For the text-containing cell, return its midpoint in (x, y) coordinate format. 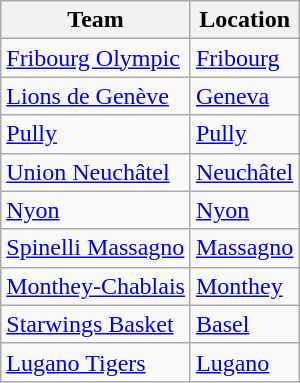
Spinelli Massagno (96, 248)
Massagno (244, 248)
Monthey-Chablais (96, 286)
Neuchâtel (244, 172)
Basel (244, 324)
Fribourg (244, 58)
Starwings Basket (96, 324)
Team (96, 20)
Union Neuchâtel (96, 172)
Fribourg Olympic (96, 58)
Monthey (244, 286)
Location (244, 20)
Lions de Genève (96, 96)
Lugano (244, 362)
Lugano Tigers (96, 362)
Geneva (244, 96)
